Provide the [X, Y] coordinate of the cell's center where the given text is located.  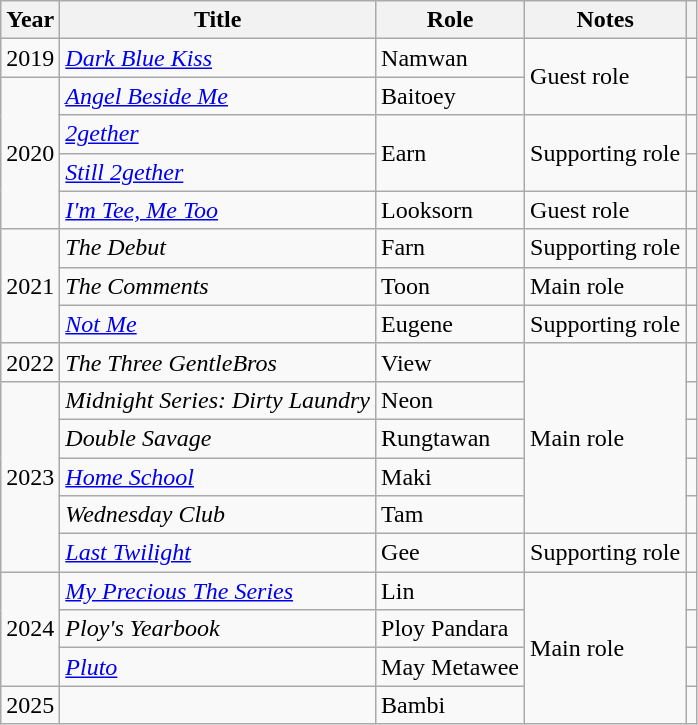
Last Twilight [218, 553]
Not Me [218, 324]
Dark Blue Kiss [218, 58]
2024 [30, 629]
Maki [450, 477]
Earn [450, 153]
Ploy Pandara [450, 629]
Looksorn [450, 210]
My Precious The Series [218, 591]
2025 [30, 705]
2020 [30, 153]
Home School [218, 477]
Gee [450, 553]
Farn [450, 248]
Pluto [218, 667]
2023 [30, 476]
Namwan [450, 58]
Toon [450, 286]
Angel Beside Me [218, 96]
Notes [606, 20]
Neon [450, 400]
2019 [30, 58]
I'm Tee, Me Too [218, 210]
Midnight Series: Dirty Laundry [218, 400]
May Metawee [450, 667]
Bambi [450, 705]
2gether [218, 134]
Baitoey [450, 96]
Tam [450, 515]
Wednesday Club [218, 515]
2021 [30, 286]
The Debut [218, 248]
View [450, 362]
Role [450, 20]
Still 2gether [218, 172]
Eugene [450, 324]
Double Savage [218, 438]
Rungtawan [450, 438]
Ploy's Yearbook [218, 629]
Year [30, 20]
Lin [450, 591]
2022 [30, 362]
The Comments [218, 286]
Title [218, 20]
The Three GentleBros [218, 362]
